Output the [X, Y] coordinate of the center of the cell containing the given text.  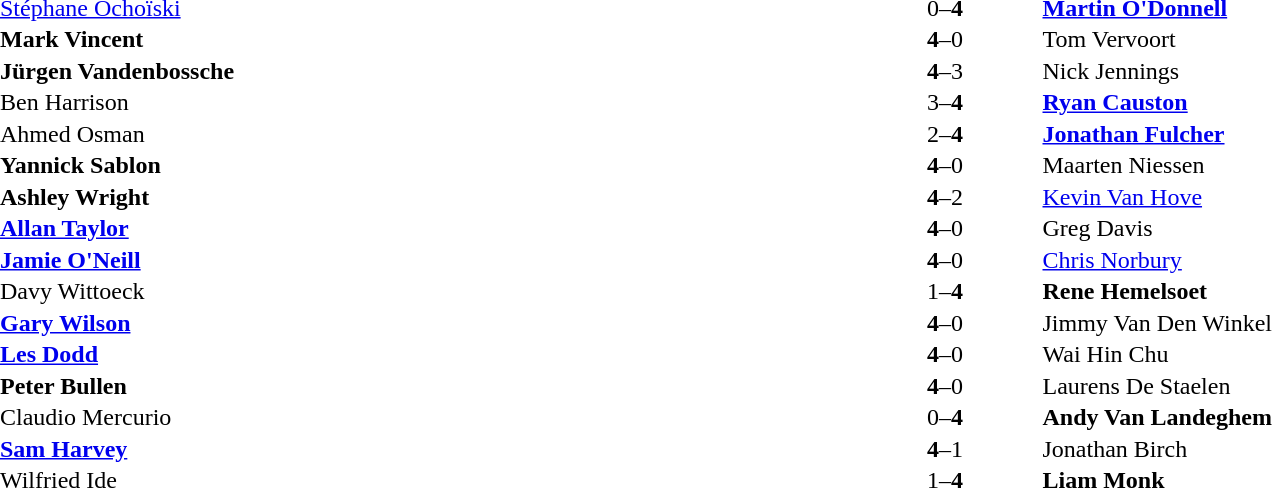
1–4 [944, 291]
4–1 [944, 449]
4–2 [944, 197]
0–4 [944, 417]
2–4 [944, 134]
3–4 [944, 103]
4–3 [944, 71]
